Search for the cell housing the specified text and yield its (x, y) center coordinate. 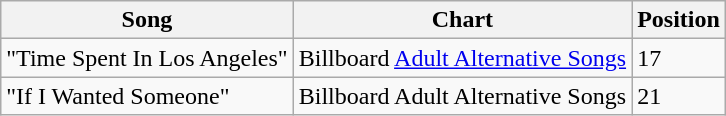
"Time Spent In Los Angeles" (147, 58)
"If I Wanted Someone" (147, 96)
21 (679, 96)
Chart (462, 20)
Position (679, 20)
Song (147, 20)
17 (679, 58)
